Detect which cell encompasses the target text, then output its [X, Y] center coordinate. 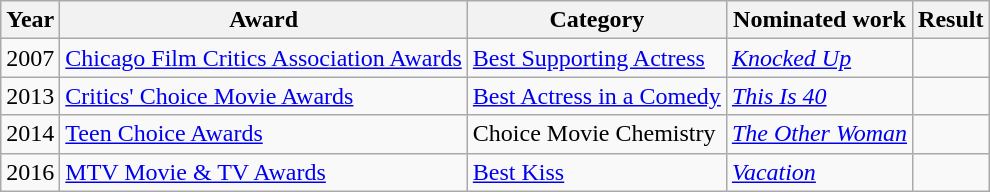
Knocked Up [819, 58]
The Other Woman [819, 134]
This Is 40 [819, 96]
Year [30, 20]
Best Kiss [596, 172]
Chicago Film Critics Association Awards [264, 58]
MTV Movie & TV Awards [264, 172]
2016 [30, 172]
Critics' Choice Movie Awards [264, 96]
Result [951, 20]
Category [596, 20]
Best Actress in a Comedy [596, 96]
Vacation [819, 172]
Best Supporting Actress [596, 58]
2014 [30, 134]
2013 [30, 96]
Nominated work [819, 20]
Award [264, 20]
2007 [30, 58]
Choice Movie Chemistry [596, 134]
Teen Choice Awards [264, 134]
